Find where the given text appears and provide that cell's center as [X, Y] coordinate. 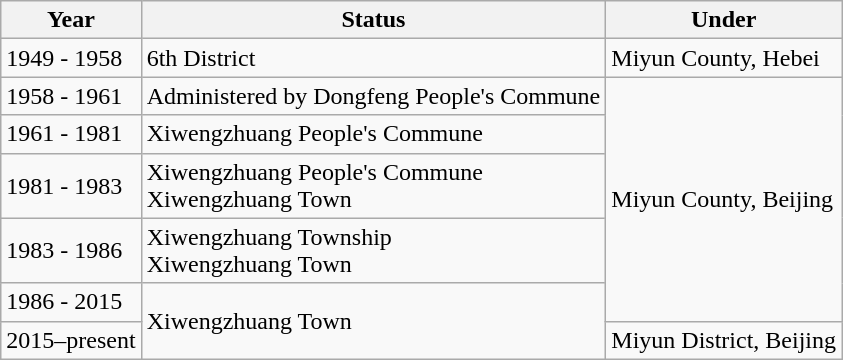
Xiwengzhuang Town [374, 321]
2015–present [71, 340]
Xiwengzhuang TownshipXiwengzhuang Town [374, 250]
Miyun County, Hebei [724, 58]
1949 - 1958 [71, 58]
Xiwengzhuang People's CommuneXiwengzhuang Town [374, 186]
Miyun District, Beijing [724, 340]
Status [374, 20]
Administered by Dongfeng People's Commune [374, 96]
1958 - 1961 [71, 96]
1983 - 1986 [71, 250]
Xiwengzhuang People's Commune [374, 134]
1981 - 1983 [71, 186]
6th District [374, 58]
1961 - 1981 [71, 134]
Under [724, 20]
Miyun County, Beijing [724, 199]
1986 - 2015 [71, 302]
Year [71, 20]
